Locate the cell with the specified text and output its (X, Y) center coordinate. 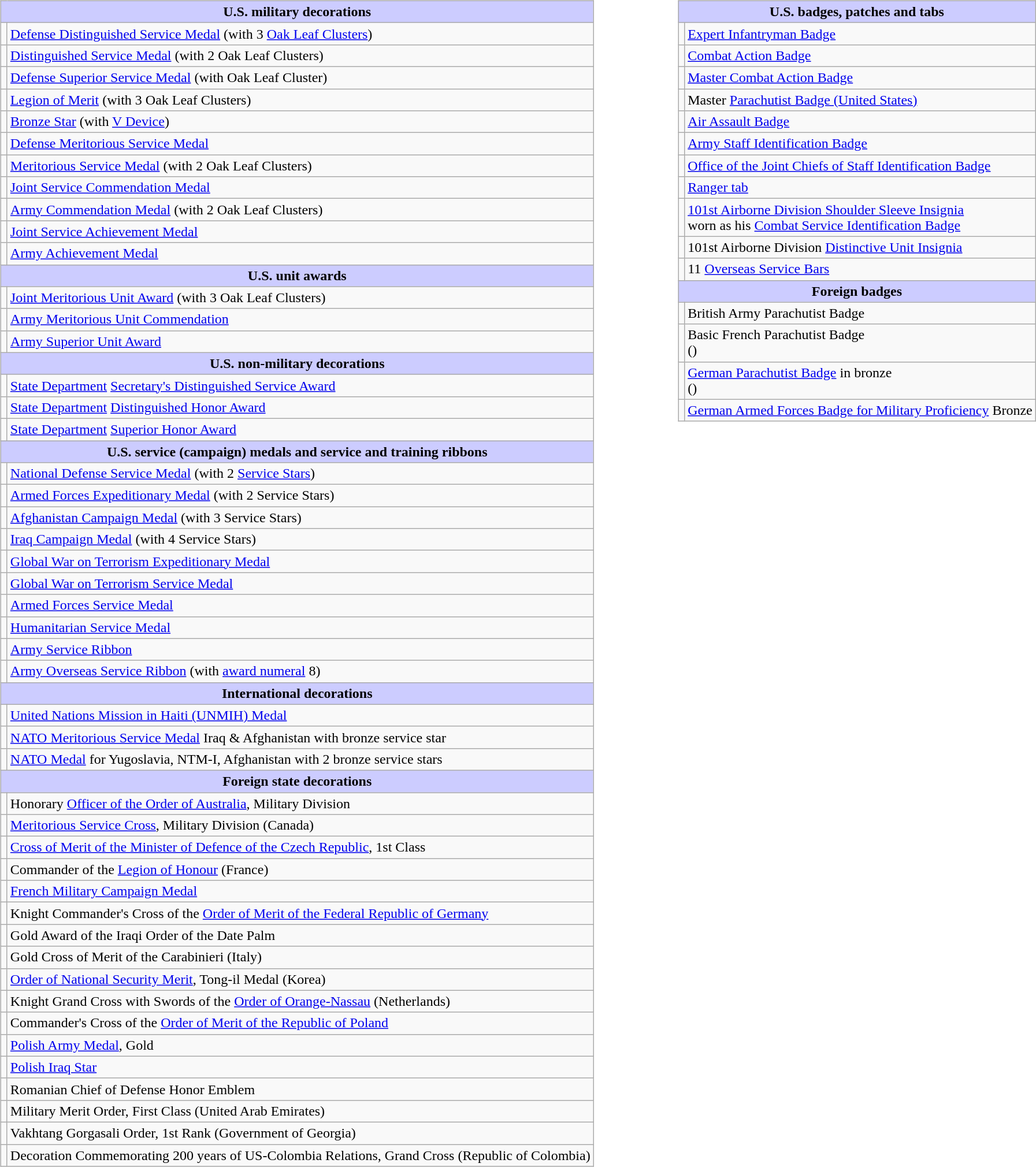
Meritorious Service Cross, Military Division (Canada) (300, 826)
Joint Meritorious Unit Award (with 3 Oak Leaf Clusters) (300, 298)
British Army Parachutist Badge (860, 313)
Defense Superior Service Medal (with Oak Leaf Cluster) (300, 77)
Armed Forces Expeditionary Medal (with 2 Service Stars) (300, 496)
Global War on Terrorism Expeditionary Medal (300, 562)
Joint Service Commendation Medal (300, 188)
Basic French Parachutist Badge() (860, 343)
U.S. military decorations (297, 12)
Honorary Officer of the Order of Australia, Military Division (300, 804)
German Parachutist Badge in bronze() (860, 380)
Gold Award of the Iraqi Order of the Date Palm (300, 935)
Joint Service Achievement Medal (300, 232)
Army Superior Unit Award (300, 341)
Army Commendation Medal (with 2 Oak Leaf Clusters) (300, 210)
Armed Forces Service Medal (300, 605)
101st Airborne Division Distinctive Unit Insignia (860, 247)
NATO Meritorious Service Medal Iraq & Afghanistan with bronze service star (300, 737)
Polish Army Medal, Gold (300, 1045)
Afghanistan Campaign Medal (with 3 Service Stars) (300, 518)
State Department Superior Honor Award (300, 429)
101st Airborne Division Shoulder Sleeve Insigniaworn as his Combat Service Identification Badge (860, 217)
Knight Grand Cross with Swords of the Order of Orange-Nassau (Netherlands) (300, 1001)
Army Overseas Service Ribbon (with award numeral 8) (300, 671)
Army Meritorious Unit Commendation (300, 319)
German Armed Forces Badge for Military Proficiency Bronze (860, 410)
Gold Cross of Merit of the Carabinieri (Italy) (300, 957)
Global War on Terrorism Service Medal (300, 583)
U.S. badges, patches and tabs (857, 12)
Army Staff Identification Badge (860, 144)
Vakhtang Gorgasali Order, 1st Rank (Government of Georgia) (300, 1133)
Expert Infantryman Badge (860, 34)
Master Parachutist Badge (United States) (860, 100)
U.S. unit awards (297, 276)
U.S. service (campaign) medals and service and training ribbons (297, 451)
State Department Distinguished Honor Award (300, 407)
Distinguished Service Medal (with 2 Oak Leaf Clusters) (300, 55)
Army Achievement Medal (300, 254)
International decorations (297, 693)
Combat Action Badge (860, 55)
Air Assault Badge (860, 122)
Defense Meritorious Service Medal (300, 144)
State Department Secretary's Distinguished Service Award (300, 385)
Romanian Chief of Defense Honor Emblem (300, 1089)
Order of National Security Merit, Tong-il Medal (Korea) (300, 979)
United Nations Mission in Haiti (UNMIH) Medal (300, 715)
Army Service Ribbon (300, 649)
Office of the Joint Chiefs of Staff Identification Badge (860, 166)
U.S. non-military decorations (297, 363)
Master Combat Action Badge (860, 77)
Humanitarian Service Medal (300, 627)
Foreign state decorations (297, 781)
NATO Medal for Yugoslavia, NTM-I, Afghanistan with 2 bronze service stars (300, 759)
Ranger tab (860, 188)
11 Overseas Service Bars (860, 269)
National Defense Service Medal (with 2 Service Stars) (300, 474)
Meritorious Service Medal (with 2 Oak Leaf Clusters) (300, 166)
Legion of Merit (with 3 Oak Leaf Clusters) (300, 100)
Cross of Merit of the Minister of Defence of the Czech Republic, 1st Class (300, 848)
French Military Campaign Medal (300, 891)
Decoration Commemorating 200 years of US-Colombia Relations, Grand Cross (Republic of Colombia) (300, 1155)
Defense Distinguished Service Medal (with 3 Oak Leaf Clusters) (300, 34)
Military Merit Order, First Class (United Arab Emirates) (300, 1111)
Knight Commander's Cross of the Order of Merit of the Federal Republic of Germany (300, 913)
Bronze Star (with V Device) (300, 122)
Iraq Campaign Medal (with 4 Service Stars) (300, 540)
Commander of the Legion of Honour (France) (300, 869)
Polish Iraq Star (300, 1067)
Foreign badges (857, 291)
Commander's Cross of the Order of Merit of the Republic of Poland (300, 1023)
